Provide the (x, y) coordinate of the cell's center where the given text is located.  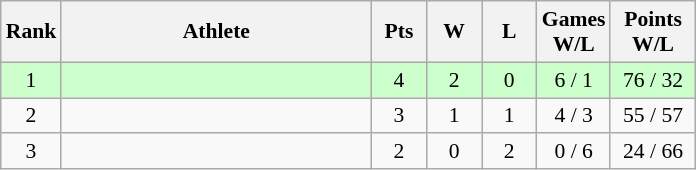
Rank (32, 32)
L (510, 32)
55 / 57 (652, 116)
W (454, 32)
PointsW/L (652, 32)
4 (398, 80)
24 / 66 (652, 152)
Athlete (216, 32)
4 / 3 (574, 116)
6 / 1 (574, 80)
Pts (398, 32)
0 / 6 (574, 152)
76 / 32 (652, 80)
GamesW/L (574, 32)
